Search for the cell housing the specified text and yield its (X, Y) center coordinate. 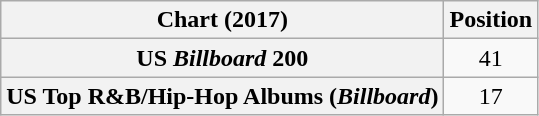
US Billboard 200 (222, 58)
US Top R&B/Hip-Hop Albums (Billboard) (222, 96)
41 (491, 58)
Position (491, 20)
Chart (2017) (222, 20)
17 (491, 96)
